Search for the cell housing the specified text and yield its [x, y] center coordinate. 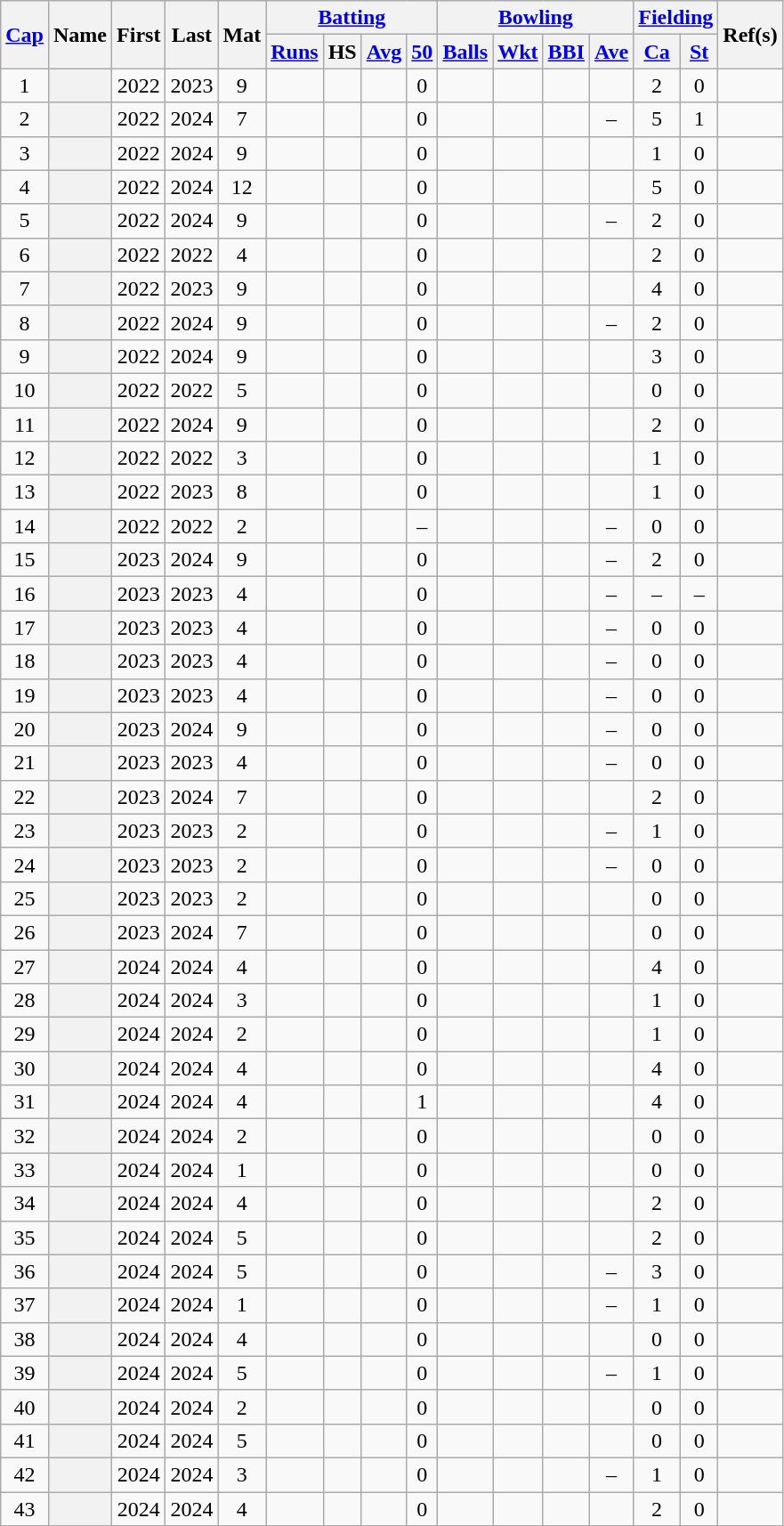
Name [80, 35]
11 [25, 425]
28 [25, 1001]
17 [25, 628]
37 [25, 1305]
6 [25, 255]
26 [25, 932]
Fielding [676, 18]
36 [25, 1271]
Ref(s) [750, 35]
BBI [566, 52]
20 [25, 729]
14 [25, 526]
21 [25, 763]
25 [25, 898]
29 [25, 1035]
22 [25, 797]
10 [25, 390]
31 [25, 1102]
Mat [242, 35]
24 [25, 864]
Bowling [536, 18]
40 [25, 1407]
18 [25, 662]
42 [25, 1474]
Avg [384, 52]
13 [25, 492]
16 [25, 594]
19 [25, 695]
Cap [25, 35]
HS [342, 52]
32 [25, 1136]
30 [25, 1068]
Ca [657, 52]
Batting [352, 18]
Balls [465, 52]
33 [25, 1170]
23 [25, 831]
43 [25, 1509]
First [139, 35]
50 [422, 52]
39 [25, 1373]
St [699, 52]
27 [25, 966]
Wkt [518, 52]
Ave [610, 52]
15 [25, 560]
35 [25, 1238]
41 [25, 1441]
Runs [295, 52]
38 [25, 1339]
34 [25, 1204]
Last [192, 35]
